Return the (X, Y) coordinate for the center point of the cell that contains the specified text.  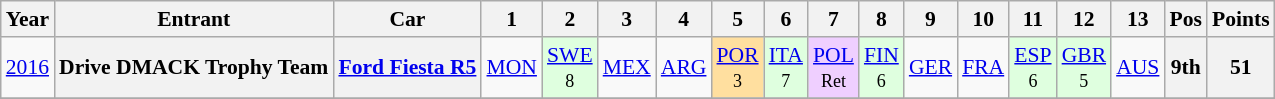
MEX (627, 68)
12 (1084, 19)
Ford Fiesta R5 (407, 68)
POLRet (834, 68)
GER (930, 68)
9 (930, 19)
POR3 (737, 68)
AUS (1138, 68)
ARG (684, 68)
SWE8 (570, 68)
2 (570, 19)
Year (28, 19)
GBR5 (1084, 68)
Pos (1186, 19)
4 (684, 19)
ITA7 (786, 68)
Car (407, 19)
1 (512, 19)
6 (786, 19)
MON (512, 68)
8 (882, 19)
51 (1241, 68)
13 (1138, 19)
FIN6 (882, 68)
ESP6 (1032, 68)
10 (983, 19)
9th (1186, 68)
Entrant (194, 19)
Points (1241, 19)
5 (737, 19)
11 (1032, 19)
FRA (983, 68)
Drive DMACK Trophy Team (194, 68)
2016 (28, 68)
7 (834, 19)
3 (627, 19)
